Detect which cell encompasses the target text, then output its [x, y] center coordinate. 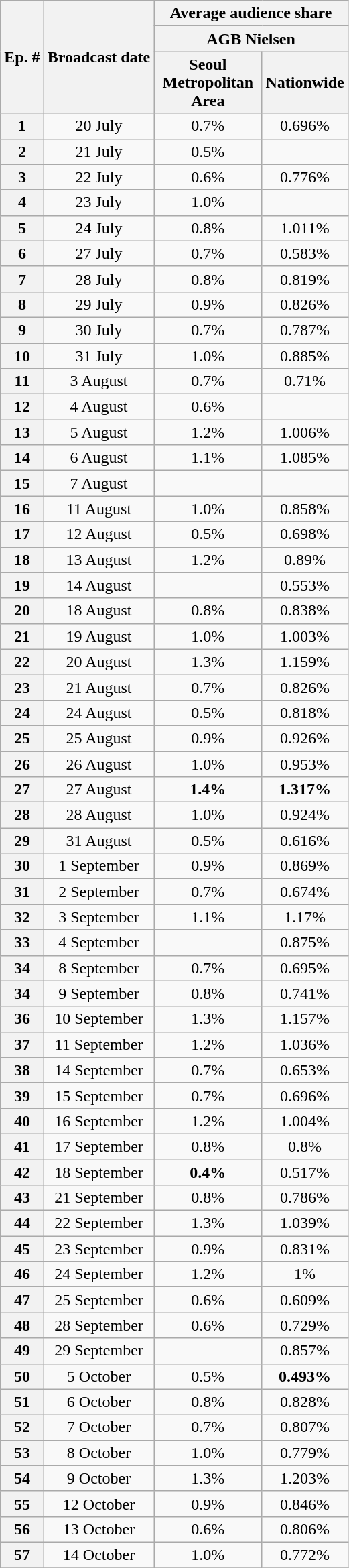
1.011% [305, 228]
0.807% [305, 1427]
41 [22, 1146]
27 [22, 790]
31 July [99, 356]
0.831% [305, 1249]
0.741% [305, 993]
20 July [99, 126]
24 August [99, 713]
13 [22, 432]
40 [22, 1121]
0.616% [305, 841]
17 [22, 534]
9 September [99, 993]
24 [22, 713]
0.857% [305, 1351]
26 [22, 764]
Seoul Metropolitan Area [208, 82]
0.869% [305, 866]
Ep. # [22, 57]
0.4% [208, 1172]
53 [22, 1453]
28 August [99, 815]
29 [22, 841]
0.772% [305, 1555]
25 September [99, 1300]
AGB Nielsen [251, 39]
7 October [99, 1427]
25 August [99, 738]
18 September [99, 1172]
0.885% [305, 356]
21 [22, 636]
Broadcast date [99, 57]
5 August [99, 432]
0.818% [305, 713]
6 October [99, 1402]
4 August [99, 407]
29 September [99, 1351]
2 September [99, 892]
52 [22, 1427]
14 August [99, 585]
0.493% [305, 1376]
18 August [99, 611]
21 September [99, 1198]
31 [22, 892]
1.4% [208, 790]
8 [22, 304]
Average audience share [251, 13]
0.729% [305, 1325]
13 August [99, 560]
48 [22, 1325]
26 August [99, 764]
12 [22, 407]
16 [22, 509]
4 [22, 202]
32 [22, 917]
23 July [99, 202]
0.553% [305, 585]
12 August [99, 534]
55 [22, 1504]
20 [22, 611]
21 July [99, 152]
0.787% [305, 330]
49 [22, 1351]
47 [22, 1300]
1 [22, 126]
9 October [99, 1478]
14 October [99, 1555]
0.846% [305, 1504]
0.828% [305, 1402]
23 [22, 687]
Nationwide [305, 82]
5 October [99, 1376]
11 August [99, 509]
0.583% [305, 253]
1.17% [305, 917]
0.924% [305, 815]
14 [22, 458]
50 [22, 1376]
28 [22, 815]
38 [22, 1070]
11 September [99, 1044]
0.858% [305, 509]
0.875% [305, 943]
6 August [99, 458]
27 August [99, 790]
1.004% [305, 1121]
0.609% [305, 1300]
13 October [99, 1529]
1% [305, 1274]
1.159% [305, 662]
15 September [99, 1095]
10 September [99, 1019]
20 August [99, 662]
30 July [99, 330]
16 September [99, 1121]
0.819% [305, 279]
0.806% [305, 1529]
54 [22, 1478]
3 [22, 177]
30 [22, 866]
44 [22, 1223]
7 [22, 279]
11 [22, 381]
37 [22, 1044]
3 September [99, 917]
8 September [99, 968]
21 August [99, 687]
12 October [99, 1504]
42 [22, 1172]
22 July [99, 177]
10 [22, 356]
19 August [99, 636]
27 July [99, 253]
51 [22, 1402]
1.157% [305, 1019]
0.776% [305, 177]
1.085% [305, 458]
0.838% [305, 611]
0.695% [305, 968]
39 [22, 1095]
24 September [99, 1274]
0.517% [305, 1172]
7 August [99, 483]
29 July [99, 304]
36 [22, 1019]
1 September [99, 866]
0.698% [305, 534]
5 [22, 228]
0.89% [305, 560]
28 July [99, 279]
6 [22, 253]
43 [22, 1198]
22 September [99, 1223]
31 August [99, 841]
14 September [99, 1070]
8 October [99, 1453]
1.006% [305, 432]
0.779% [305, 1453]
3 August [99, 381]
23 September [99, 1249]
2 [22, 152]
4 September [99, 943]
1.317% [305, 790]
17 September [99, 1146]
1.203% [305, 1478]
46 [22, 1274]
0.926% [305, 738]
0.674% [305, 892]
15 [22, 483]
0.953% [305, 764]
19 [22, 585]
45 [22, 1249]
1.003% [305, 636]
25 [22, 738]
0.71% [305, 381]
33 [22, 943]
18 [22, 560]
0.786% [305, 1198]
1.039% [305, 1223]
0.653% [305, 1070]
57 [22, 1555]
56 [22, 1529]
28 September [99, 1325]
9 [22, 330]
1.036% [305, 1044]
24 July [99, 228]
22 [22, 662]
